Detect which cell encompasses the target text, then output its (x, y) center coordinate. 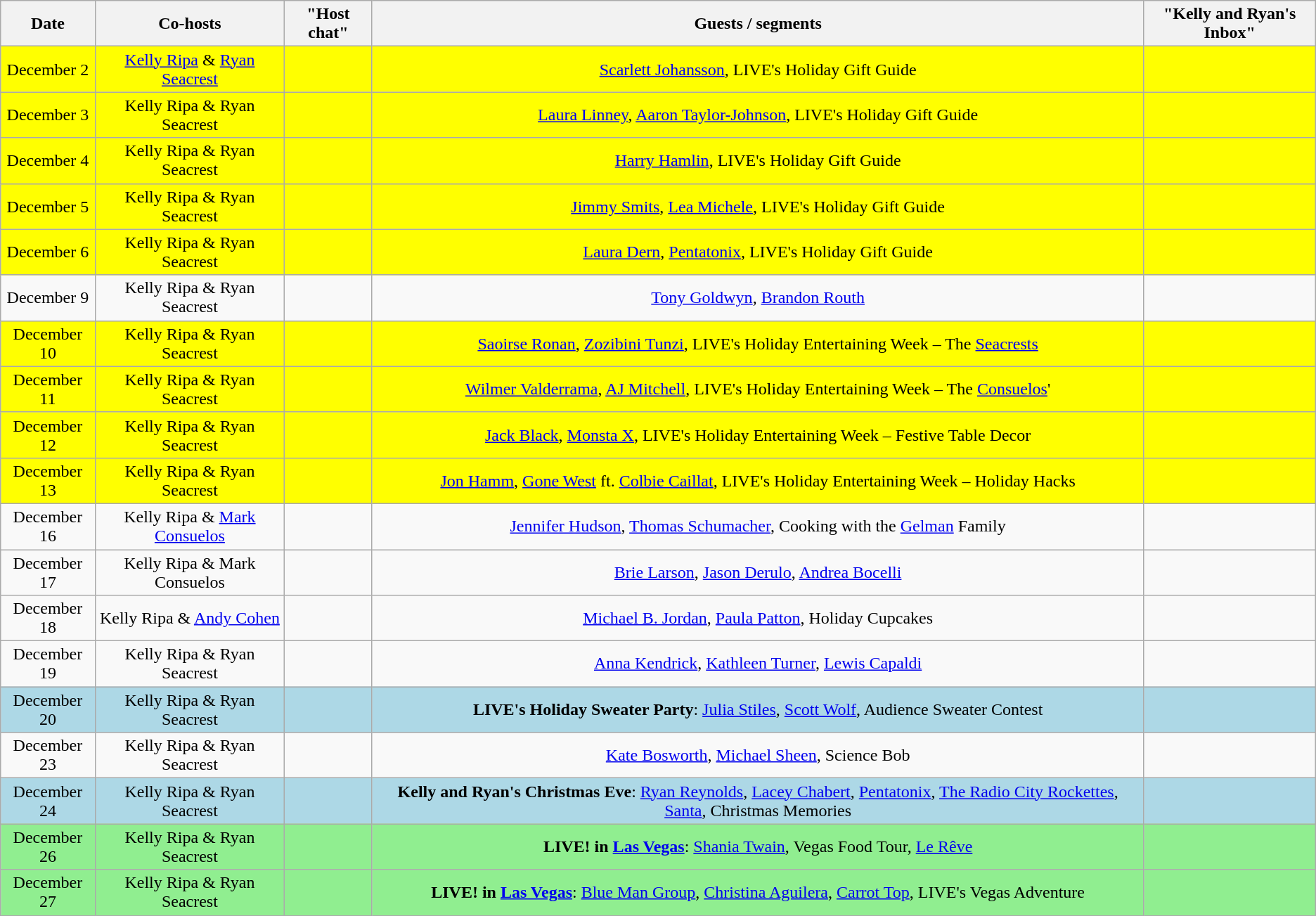
"Host chat" (328, 24)
Scarlett Johansson, LIVE's Holiday Gift Guide (758, 69)
December 10 (48, 343)
December 11 (48, 389)
December 3 (48, 115)
December 16 (48, 526)
December 9 (48, 298)
December 4 (48, 160)
December 23 (48, 755)
Jon Hamm, Gone West ft. Colbie Caillat, LIVE's Holiday Entertaining Week – Holiday Hacks (758, 481)
Date (48, 24)
December 18 (48, 619)
December 20 (48, 710)
December 13 (48, 481)
December 2 (48, 69)
Jack Black, Monsta X, LIVE's Holiday Entertaining Week – Festive Table Decor (758, 434)
Brie Larson, Jason Derulo, Andrea Bocelli (758, 572)
Laura Dern, Pentatonix, LIVE's Holiday Gift Guide (758, 252)
Guests / segments (758, 24)
Saoirse Ronan, Zozibini Tunzi, LIVE's Holiday Entertaining Week – The Seacrests (758, 343)
"Kelly and Ryan's Inbox" (1230, 24)
LIVE's Holiday Sweater Party: Julia Stiles, Scott Wolf, Audience Sweater Contest (758, 710)
December 19 (48, 664)
Wilmer Valderrama, AJ Mitchell, LIVE's Holiday Entertaining Week – The Consuelos' (758, 389)
LIVE! in Las Vegas: Shania Twain, Vegas Food Tour, Le Rêve (758, 846)
December 5 (48, 207)
LIVE! in Las Vegas: Blue Man Group, Christina Aguilera, Carrot Top, LIVE's Vegas Adventure (758, 893)
December 17 (48, 572)
Michael B. Jordan, Paula Patton, Holiday Cupcakes (758, 619)
Laura Linney, Aaron Taylor-Johnson, LIVE's Holiday Gift Guide (758, 115)
December 26 (48, 846)
December 12 (48, 434)
December 27 (48, 893)
December 6 (48, 252)
Anna Kendrick, Kathleen Turner, Lewis Capaldi (758, 664)
Jennifer Hudson, Thomas Schumacher, Cooking with the Gelman Family (758, 526)
Kelly Ripa & Andy Cohen (190, 619)
Co-hosts (190, 24)
Kate Bosworth, Michael Sheen, Science Bob (758, 755)
Harry Hamlin, LIVE's Holiday Gift Guide (758, 160)
Tony Goldwyn, Brandon Routh (758, 298)
Kelly and Ryan's Christmas Eve: Ryan Reynolds, Lacey Chabert, Pentatonix, The Radio City Rockettes, Santa, Christmas Memories (758, 801)
Jimmy Smits, Lea Michele, LIVE's Holiday Gift Guide (758, 207)
December 24 (48, 801)
